Search for the cell housing the specified text and yield its (x, y) center coordinate. 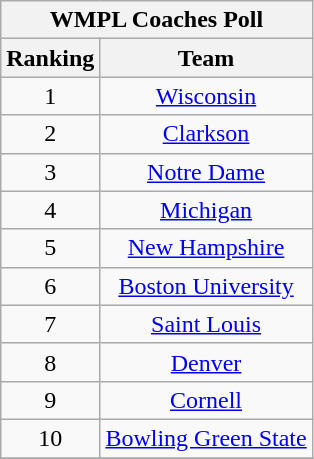
Boston University (206, 286)
Notre Dame (206, 172)
4 (50, 210)
2 (50, 134)
10 (50, 438)
5 (50, 248)
Team (206, 58)
Clarkson (206, 134)
New Hampshire (206, 248)
Michigan (206, 210)
1 (50, 96)
6 (50, 286)
WMPL Coaches Poll (156, 20)
Denver (206, 362)
Wisconsin (206, 96)
3 (50, 172)
Cornell (206, 400)
8 (50, 362)
Ranking (50, 58)
Saint Louis (206, 324)
Bowling Green State (206, 438)
9 (50, 400)
7 (50, 324)
